For the text-containing cell, return its midpoint in [X, Y] coordinate format. 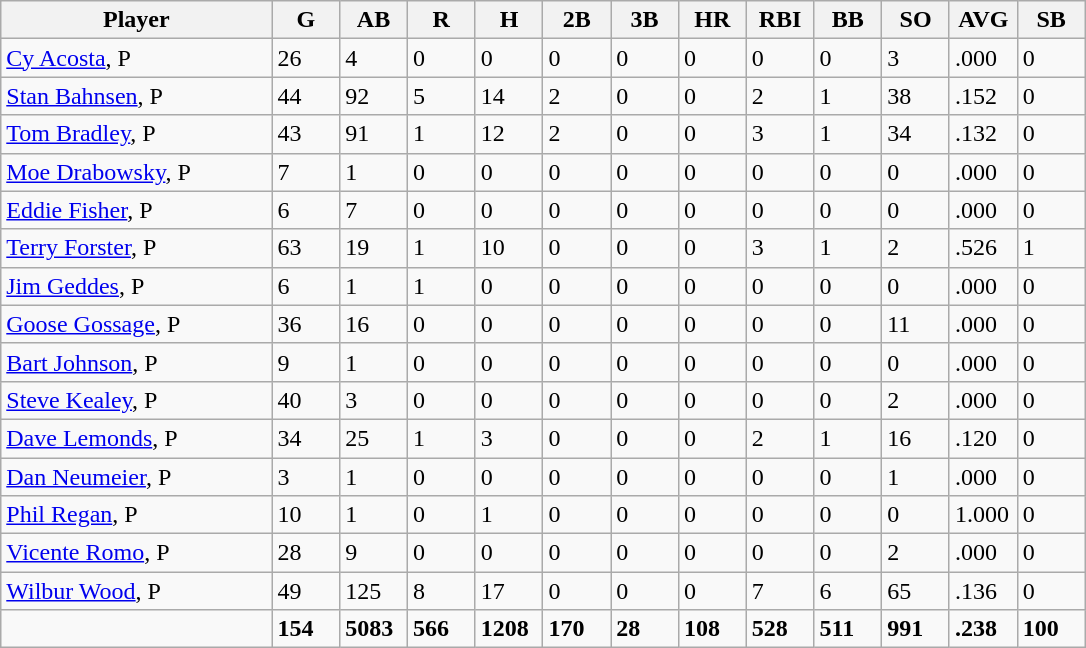
RBI [780, 20]
12 [509, 134]
92 [374, 96]
528 [780, 629]
38 [916, 96]
1208 [509, 629]
40 [306, 400]
17 [509, 591]
4 [374, 58]
108 [712, 629]
170 [577, 629]
Stan Bahnsen, P [136, 96]
63 [306, 248]
.526 [983, 248]
36 [306, 324]
91 [374, 134]
5083 [374, 629]
Terry Forster, P [136, 248]
19 [374, 248]
.136 [983, 591]
Steve Kealey, P [136, 400]
.132 [983, 134]
511 [848, 629]
2B [577, 20]
25 [374, 438]
43 [306, 134]
AVG [983, 20]
R [441, 20]
5 [441, 96]
Dave Lemonds, P [136, 438]
26 [306, 58]
154 [306, 629]
1.000 [983, 515]
Bart Johnson, P [136, 362]
125 [374, 591]
Moe Drabowsky, P [136, 172]
566 [441, 629]
SB [1051, 20]
44 [306, 96]
991 [916, 629]
3B [645, 20]
.238 [983, 629]
Wilbur Wood, P [136, 591]
Dan Neumeier, P [136, 477]
65 [916, 591]
Phil Regan, P [136, 515]
Cy Acosta, P [136, 58]
8 [441, 591]
SO [916, 20]
49 [306, 591]
.120 [983, 438]
100 [1051, 629]
11 [916, 324]
G [306, 20]
Player [136, 20]
AB [374, 20]
BB [848, 20]
Goose Gossage, P [136, 324]
Jim Geddes, P [136, 286]
.152 [983, 96]
14 [509, 96]
HR [712, 20]
H [509, 20]
Vicente Romo, P [136, 553]
Tom Bradley, P [136, 134]
Eddie Fisher, P [136, 210]
